Detect which cell encompasses the target text, then output its (X, Y) center coordinate. 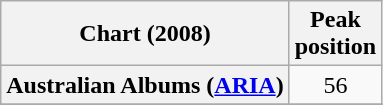
Peakposition (335, 34)
56 (335, 85)
Australian Albums (ARIA) (145, 85)
Chart (2008) (145, 34)
